Determine the [X, Y] coordinate at the center of the cell enclosing the given text.  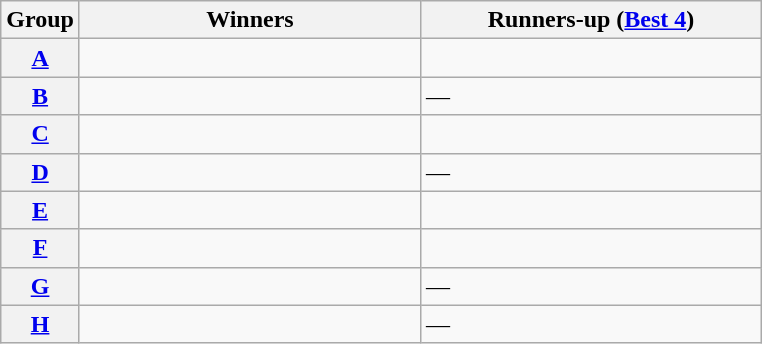
Group [40, 20]
G [40, 286]
Runners-up (Best 4) [590, 20]
Winners [250, 20]
D [40, 172]
C [40, 134]
F [40, 248]
A [40, 58]
H [40, 324]
B [40, 96]
E [40, 210]
